Pinpoint the cell where the given text exists, returning its [X, Y] midpoint coordinate. 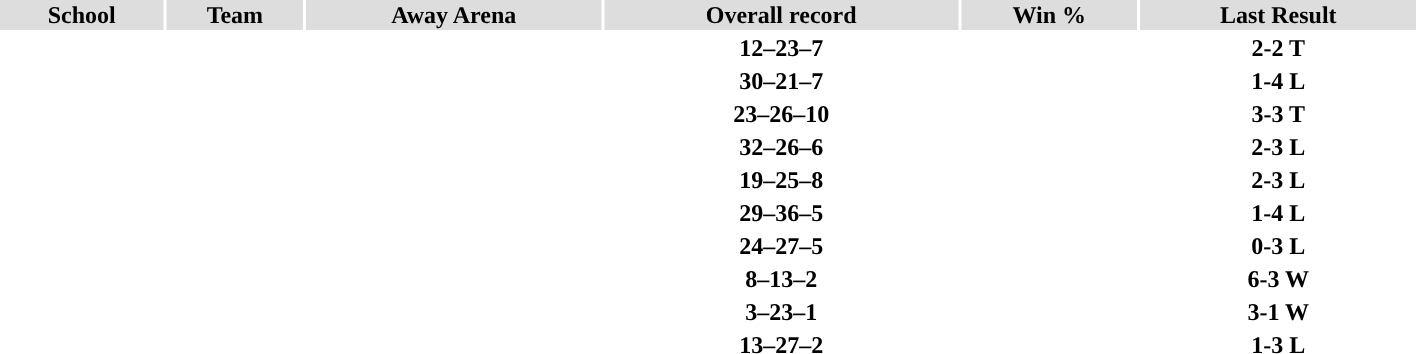
3-3 T [1278, 114]
23–26–10 [781, 114]
2-2 T [1278, 48]
School [82, 15]
3–23–1 [781, 312]
Team [234, 15]
8–13–2 [781, 279]
12–23–7 [781, 48]
Away Arena [454, 15]
29–36–5 [781, 213]
Overall record [781, 15]
Win % [1049, 15]
3-1 W [1278, 312]
Last Result [1278, 15]
19–25–8 [781, 180]
24–27–5 [781, 246]
6-3 W [1278, 279]
32–26–6 [781, 147]
0-3 L [1278, 246]
30–21–7 [781, 81]
